Pinpoint the cell where the given text exists, returning its (x, y) midpoint coordinate. 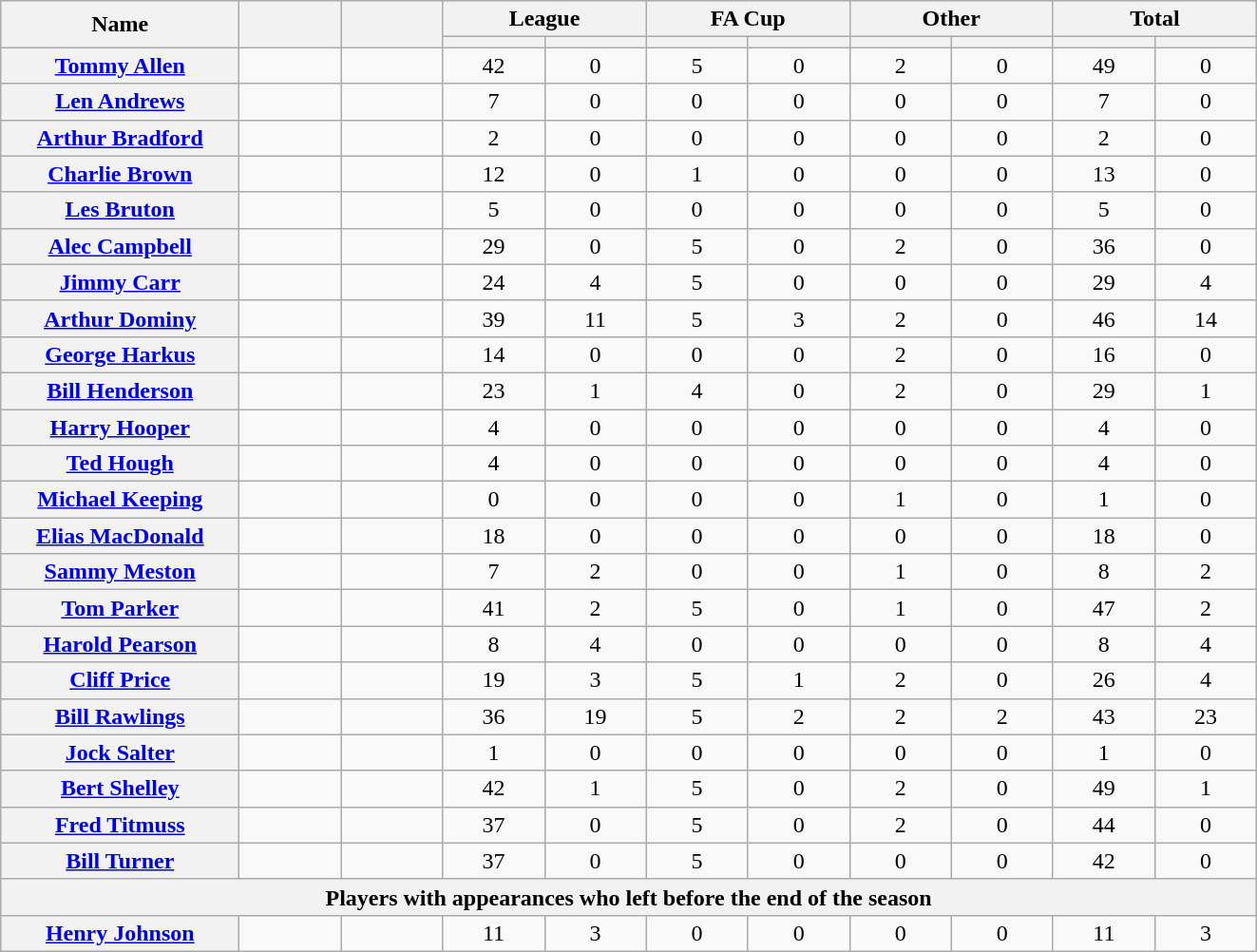
Tom Parker (120, 608)
Cliff Price (120, 680)
39 (494, 318)
24 (494, 282)
Harry Hooper (120, 427)
Other (951, 19)
Bert Shelley (120, 789)
Ted Hough (120, 464)
44 (1104, 825)
Arthur Bradford (120, 138)
League (544, 19)
46 (1104, 318)
Henry Johnson (120, 933)
43 (1104, 716)
Charlie Brown (120, 174)
Bill Turner (120, 861)
Alec Campbell (120, 246)
Tommy Allen (120, 66)
Arthur Dominy (120, 318)
George Harkus (120, 354)
Elias MacDonald (120, 536)
Fred Titmuss (120, 825)
Len Andrews (120, 102)
FA Cup (748, 19)
Jimmy Carr (120, 282)
16 (1104, 354)
Sammy Meston (120, 572)
Les Bruton (120, 210)
26 (1104, 680)
Players with appearances who left before the end of the season (629, 897)
12 (494, 174)
Total (1154, 19)
Jock Salter (120, 752)
Bill Henderson (120, 390)
Name (120, 25)
13 (1104, 174)
41 (494, 608)
Bill Rawlings (120, 716)
Michael Keeping (120, 500)
47 (1104, 608)
Harold Pearson (120, 644)
